Detect which cell encompasses the target text, then output its (x, y) center coordinate. 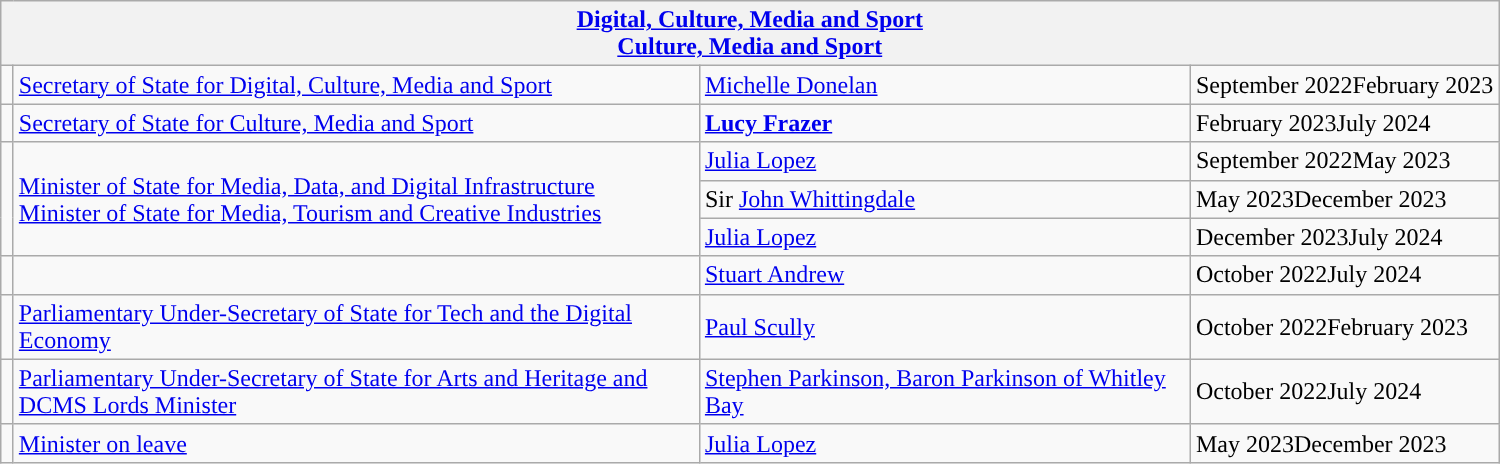
September 2022February 2023 (1344, 85)
October 2022February 2023 (1344, 326)
Secretary of State for Culture, Media and Sport (356, 123)
Minister on leave (356, 443)
Lucy Frazer (944, 123)
Parliamentary Under-Secretary of State for Arts and Heritage and DCMS Lords Minister (356, 392)
Sir John Whittingdale (944, 199)
September 2022May 2023 (1344, 161)
Stephen Parkinson, Baron Parkinson of Whitley Bay (944, 392)
Minister of State for Media, Data, and Digital Infrastructure Minister of State for Media, Tourism and Creative Industries (356, 199)
February 2023July 2024 (1344, 123)
Stuart Andrew (944, 275)
Digital, Culture, Media and Sport Culture, Media and Sport (750, 34)
Paul Scully (944, 326)
Parliamentary Under-Secretary of State for Tech and the Digital Economy (356, 326)
December 2023July 2024 (1344, 237)
Secretary of State for Digital, Culture, Media and Sport (356, 85)
Michelle Donelan (944, 85)
